Locate the cell with the specified text and output its (x, y) center coordinate. 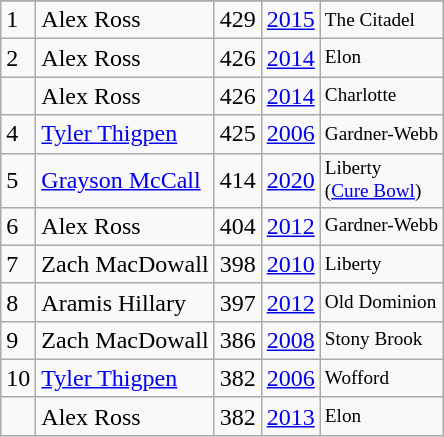
429 (238, 20)
The Citadel (381, 20)
1 (18, 20)
2010 (290, 264)
Charlotte (381, 96)
2008 (290, 340)
404 (238, 226)
7 (18, 264)
397 (238, 302)
6 (18, 226)
Liberty(Cure Bowl) (381, 180)
Liberty (381, 264)
8 (18, 302)
Wofford (381, 378)
9 (18, 340)
10 (18, 378)
4 (18, 134)
414 (238, 180)
2015 (290, 20)
398 (238, 264)
2020 (290, 180)
2 (18, 58)
Stony Brook (381, 340)
Old Dominion (381, 302)
2013 (290, 416)
Grayson McCall (125, 180)
Aramis Hillary (125, 302)
425 (238, 134)
5 (18, 180)
386 (238, 340)
